Capture the cell that displays the provided text and extract its [x, y] central coordinate. 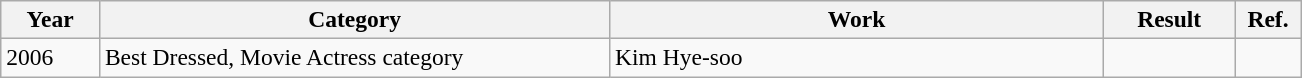
Year [50, 19]
Kim Hye-soo [857, 57]
2006 [50, 57]
Best Dressed, Movie Actress category [354, 57]
Category [354, 19]
Work [857, 19]
Ref. [1268, 19]
Result [1169, 19]
